Scan for the cell matching the given text and deliver its [x, y] coordinate at center. 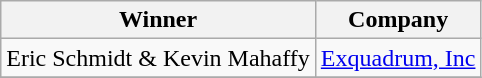
Exquadrum, Inc [398, 58]
Winner [158, 20]
Company [398, 20]
Eric Schmidt & Kevin Mahaffy [158, 58]
